Search for the cell housing the specified text and yield its [x, y] center coordinate. 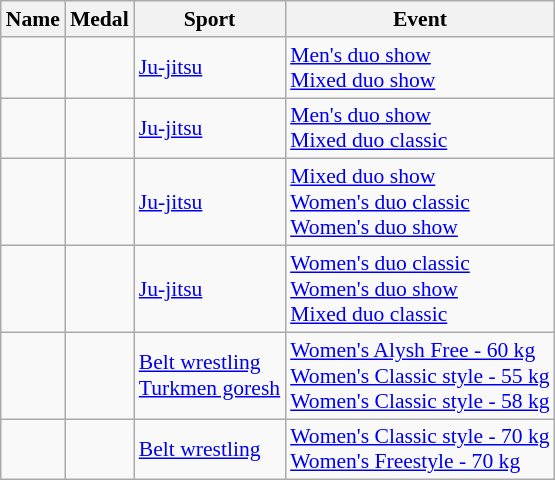
Women's duo classicWomen's duo showMixed duo classic [420, 290]
Event [420, 19]
Name [33, 19]
Women's Alysh Free - 60 kgWomen's Classic style - 55 kgWomen's Classic style - 58 kg [420, 376]
Men's duo showMixed duo classic [420, 128]
Medal [100, 19]
Belt wrestling [210, 450]
Men's duo showMixed duo show [420, 68]
Sport [210, 19]
Women's Classic style - 70 kgWomen's Freestyle - 70 kg [420, 450]
Belt wrestlingTurkmen goresh [210, 376]
Mixed duo showWomen's duo classicWomen's duo show [420, 202]
